Return (x, y) of the center of cell containing provided text 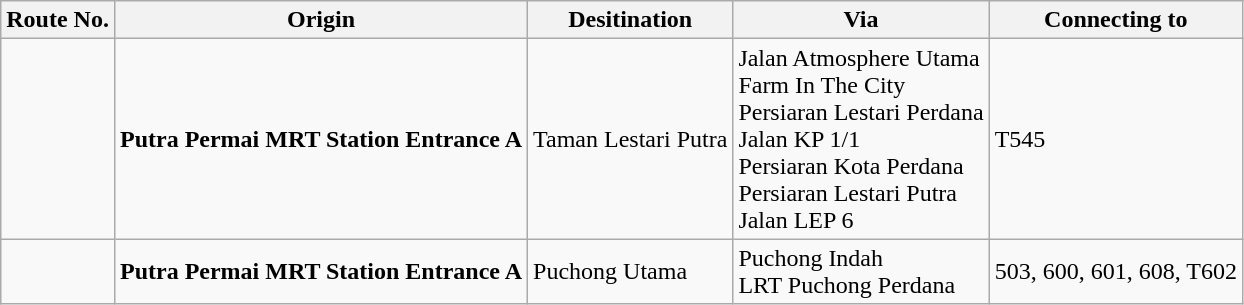
Connecting to (1116, 20)
Puchong IndahLRT Puchong Perdana (861, 272)
Origin (320, 20)
T545 (1116, 139)
503, 600, 601, 608, T602 (1116, 272)
Taman Lestari Putra (630, 139)
Puchong Utama (630, 272)
Jalan Atmosphere UtamaFarm In The CityPersiaran Lestari PerdanaJalan KP 1/1Persiaran Kota PerdanaPersiaran Lestari PutraJalan LEP 6 (861, 139)
Route No. (58, 20)
Desitination (630, 20)
Via (861, 20)
